Provide the (X, Y) coordinate of the cell's center where the given text is located.  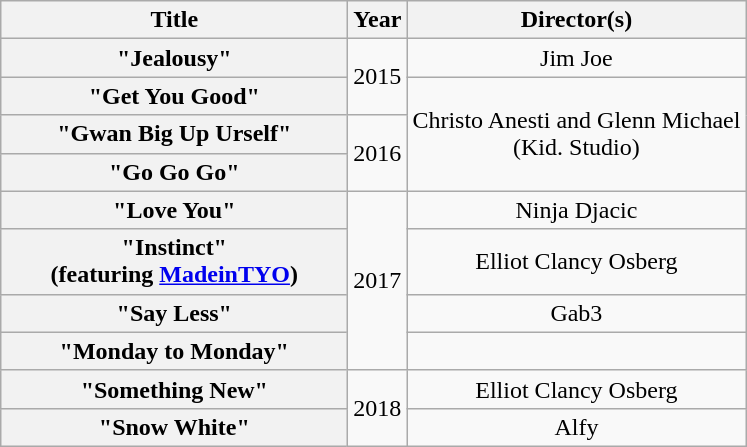
"Say Less" (174, 313)
"Jealousy" (174, 58)
"Something New" (174, 389)
"Love You" (174, 210)
"Go Go Go" (174, 172)
Title (174, 20)
"Instinct"(featuring MadeinTYO) (174, 262)
Director(s) (576, 20)
Ninja Djacic (576, 210)
2015 (378, 77)
"Gwan Big Up Urself" (174, 134)
Alfy (576, 427)
"Monday to Monday" (174, 351)
"Get You Good" (174, 96)
Christo Anesti and Glenn Michael (Kid. Studio) (576, 134)
2017 (378, 280)
2018 (378, 408)
Gab3 (576, 313)
Jim Joe (576, 58)
"Snow White" (174, 427)
Year (378, 20)
2016 (378, 153)
